Pinpoint the cell where the given text exists, returning its (x, y) midpoint coordinate. 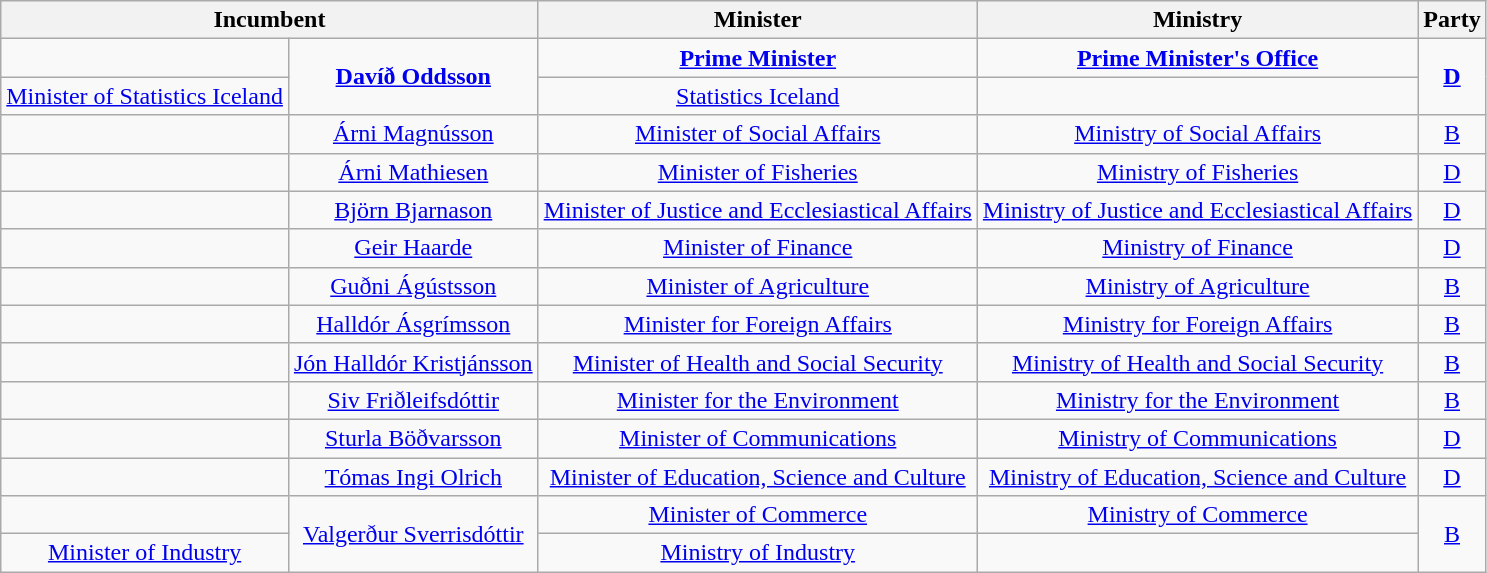
Minister of Health and Social Security (758, 362)
Ministry of Industry (758, 553)
Incumbent (270, 20)
Party (1452, 20)
Ministry of Commerce (1198, 515)
Minister of Agriculture (758, 286)
Statistics Iceland (758, 96)
Minister of Industry (145, 553)
Prime Minister (758, 58)
Minister of Education, Science and Culture (758, 477)
Jón Halldór Kristjánsson (413, 362)
Minister of Justice and Ecclesiastical Affairs (758, 210)
Ministry of Fisheries (1198, 172)
Björn Bjarnason (413, 210)
Minister (758, 20)
Minister for Foreign Affairs (758, 324)
Ministry (1198, 20)
Ministry of Agriculture (1198, 286)
Tómas Ingi Olrich (413, 477)
Ministry of Finance (1198, 248)
Ministry of Education, Science and Culture (1198, 477)
Prime Minister's Office (1198, 58)
Árni Magnússon (413, 134)
Minister of Statistics Iceland (145, 96)
Ministry of Justice and Ecclesiastical Affairs (1198, 210)
Minister of Fisheries (758, 172)
Sturla Böðvarsson (413, 438)
Árni Mathiesen (413, 172)
Ministry of Communications (1198, 438)
Guðni Ágústsson (413, 286)
Halldór Ásgrímsson (413, 324)
Ministry for Foreign Affairs (1198, 324)
Ministry of Social Affairs (1198, 134)
Minister for the Environment (758, 400)
Minister of Communications (758, 438)
Ministry of Health and Social Security (1198, 362)
Geir Haarde (413, 248)
Siv Friðleifsdóttir (413, 400)
Davíð Oddsson (413, 77)
Minister of Commerce (758, 515)
Minister of Social Affairs (758, 134)
Ministry for the Environment (1198, 400)
Minister of Finance (758, 248)
Valgerður Sverrisdóttir (413, 534)
